For the text-containing cell, return its midpoint in (x, y) coordinate format. 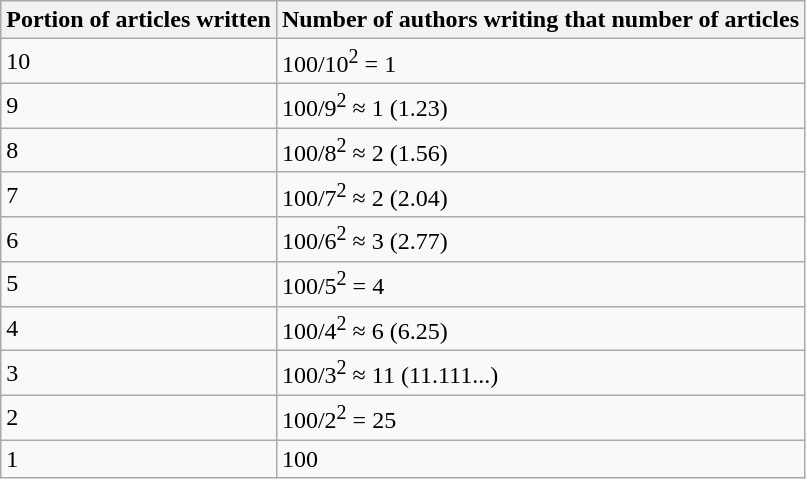
Number of authors writing that number of articles (540, 20)
100/102 = 1 (540, 62)
8 (139, 150)
5 (139, 284)
100/52 = 4 (540, 284)
100/22 = 25 (540, 418)
10 (139, 62)
100/32 ≈ 11 (11.111...) (540, 374)
2 (139, 418)
1 (139, 459)
Portion of articles written (139, 20)
100/72 ≈ 2 (2.04) (540, 194)
9 (139, 106)
7 (139, 194)
100/92 ≈ 1 (1.23) (540, 106)
6 (139, 240)
100 (540, 459)
4 (139, 328)
100/82 ≈ 2 (1.56) (540, 150)
100/62 ≈ 3 (2.77) (540, 240)
3 (139, 374)
100/42 ≈ 6 (6.25) (540, 328)
